Capture the cell that displays the provided text and extract its [X, Y] central coordinate. 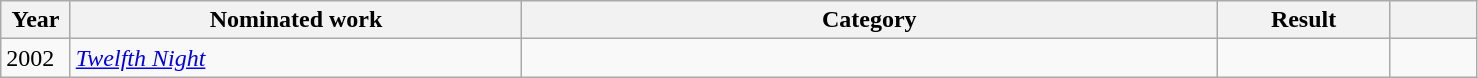
Result [1304, 20]
Year [36, 20]
2002 [36, 58]
Twelfth Night [296, 58]
Category [870, 20]
Nominated work [296, 20]
